From the cell containing the given text, extract its center point as (x, y) coordinate. 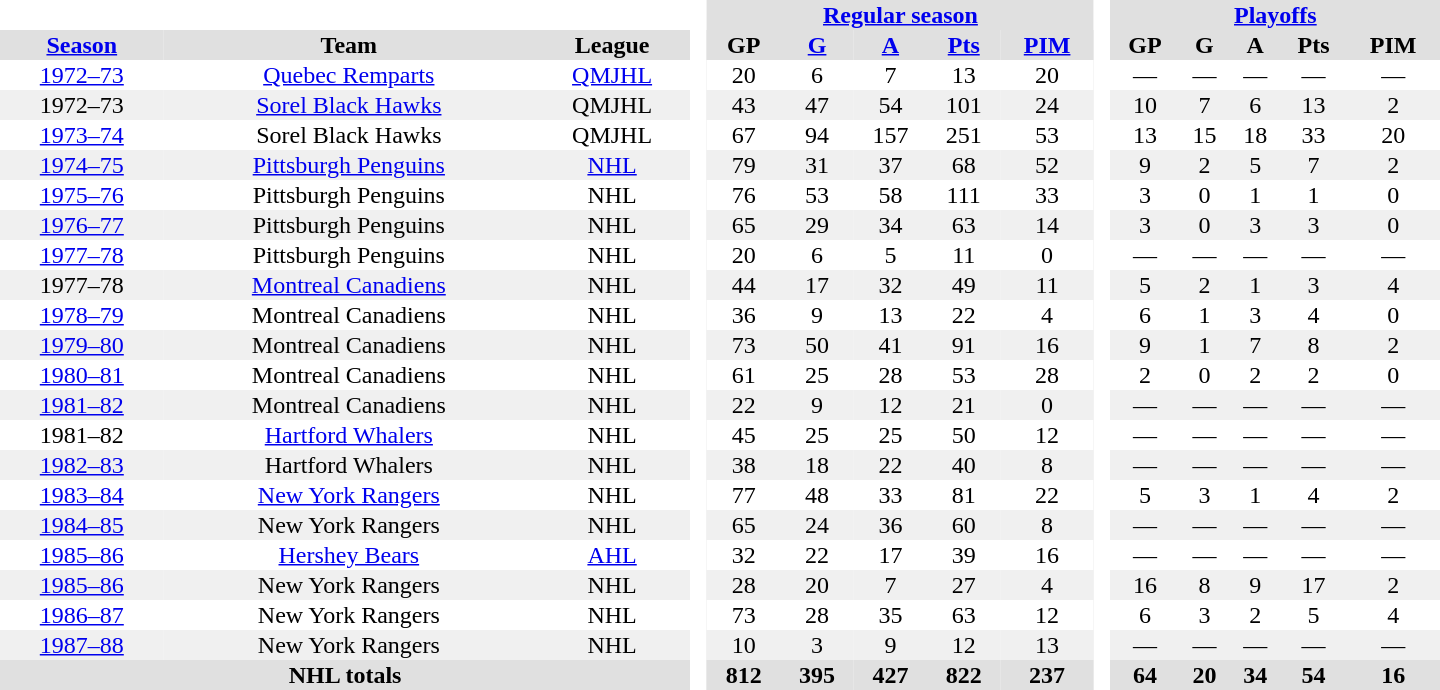
52 (1046, 165)
91 (964, 345)
427 (890, 675)
81 (964, 495)
21 (964, 405)
1983–84 (82, 495)
812 (744, 675)
14 (1046, 225)
157 (890, 135)
15 (1204, 135)
Quebec Remparts (349, 75)
395 (816, 675)
60 (964, 525)
1976–77 (82, 225)
68 (964, 165)
1975–76 (82, 195)
58 (890, 195)
49 (964, 285)
Hershey Bears (349, 555)
35 (890, 615)
37 (890, 165)
40 (964, 465)
1978–79 (82, 315)
111 (964, 195)
1984–85 (82, 525)
61 (744, 375)
31 (816, 165)
48 (816, 495)
NHL totals (345, 675)
43 (744, 105)
1980–81 (82, 375)
822 (964, 675)
1982–83 (82, 465)
79 (744, 165)
27 (964, 585)
101 (964, 105)
1974–75 (82, 165)
39 (964, 555)
League (612, 45)
44 (744, 285)
1986–87 (82, 615)
45 (744, 435)
Playoffs (1276, 15)
AHL (612, 555)
1979–80 (82, 345)
76 (744, 195)
251 (964, 135)
64 (1145, 675)
67 (744, 135)
Season (82, 45)
47 (816, 105)
41 (890, 345)
77 (744, 495)
Regular season (900, 15)
1987–88 (82, 645)
29 (816, 225)
237 (1046, 675)
1973–74 (82, 135)
94 (816, 135)
Team (349, 45)
38 (744, 465)
